Output the [x, y] coordinate of the center of the cell containing the given text.  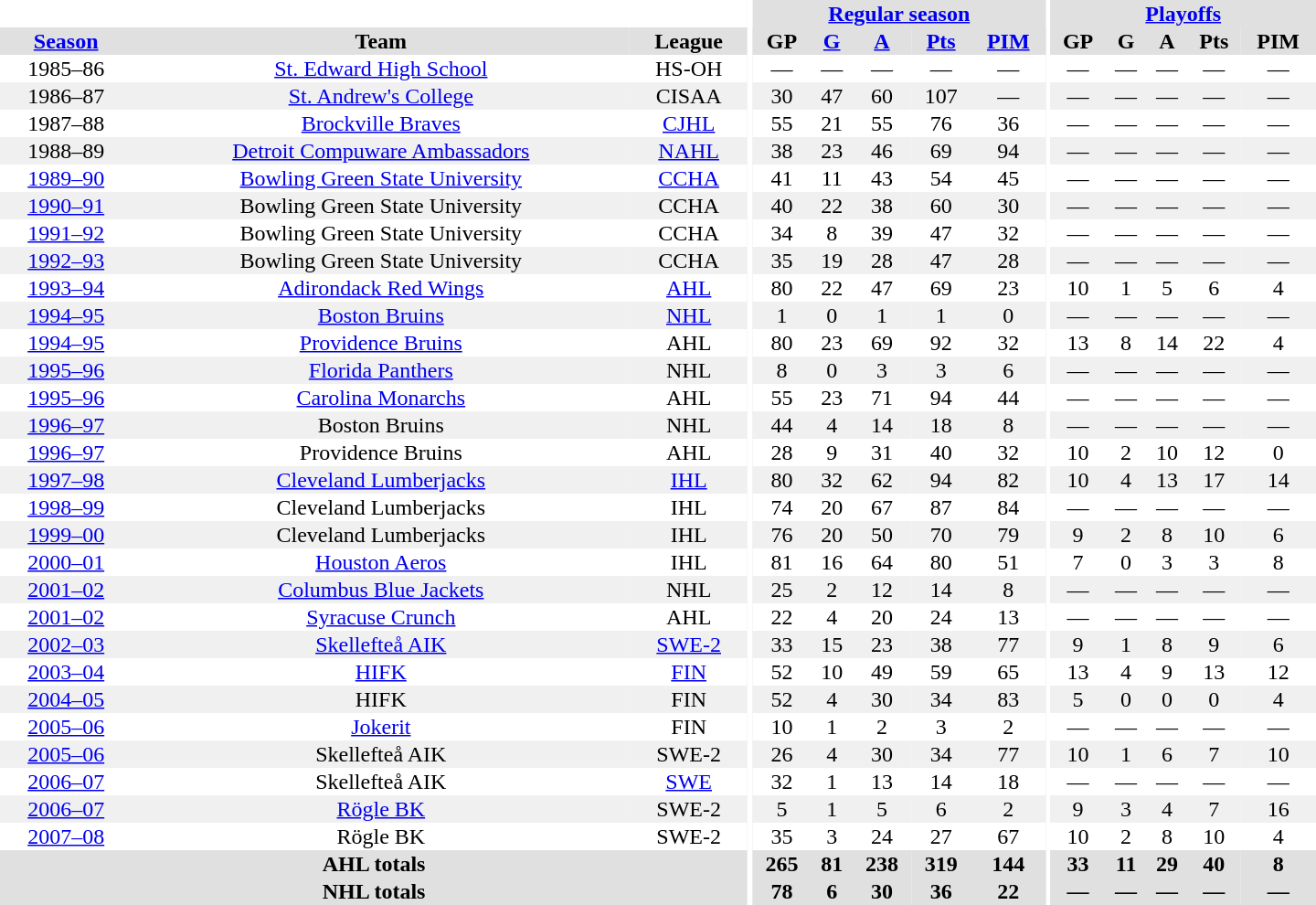
54 [941, 178]
43 [883, 178]
46 [883, 151]
82 [1008, 480]
29 [1168, 864]
St. Edward High School [380, 69]
79 [1008, 535]
74 [782, 507]
1988–89 [66, 151]
2003–04 [66, 672]
51 [1008, 562]
92 [941, 343]
71 [883, 398]
144 [1008, 864]
Syracuse Crunch [380, 617]
19 [832, 261]
45 [1008, 178]
78 [782, 891]
70 [941, 535]
62 [883, 480]
NAHL [689, 151]
1991–92 [66, 233]
1992–93 [66, 261]
17 [1214, 480]
Houston Aeros [380, 562]
Regular season [899, 14]
Season [66, 41]
CISAA [689, 96]
39 [883, 233]
1997–98 [66, 480]
50 [883, 535]
319 [941, 864]
107 [941, 96]
49 [883, 672]
Jokerit [380, 727]
2007–08 [66, 836]
St. Andrew's College [380, 96]
1987–88 [66, 123]
AHL totals [374, 864]
1985–86 [66, 69]
CJHL [689, 123]
265 [782, 864]
1999–00 [66, 535]
31 [883, 452]
Detroit Compuware Ambassadors [380, 151]
Columbus Blue Jackets [380, 590]
1986–87 [66, 96]
Brockville Braves [380, 123]
Carolina Monarchs [380, 398]
1990–91 [66, 206]
15 [832, 644]
238 [883, 864]
2002–03 [66, 644]
Playoffs [1183, 14]
Florida Panthers [380, 370]
26 [782, 754]
25 [782, 590]
59 [941, 672]
SWE [689, 782]
41 [782, 178]
NHL totals [374, 891]
1989–90 [66, 178]
HS-OH [689, 69]
2004–05 [66, 699]
83 [1008, 699]
Adirondack Red Wings [380, 288]
21 [832, 123]
1998–99 [66, 507]
League [689, 41]
27 [941, 836]
84 [1008, 507]
Team [380, 41]
87 [941, 507]
64 [883, 562]
65 [1008, 672]
1993–94 [66, 288]
2000–01 [66, 562]
